Determine the [X, Y] coordinate at the center of the cell enclosing the given text.  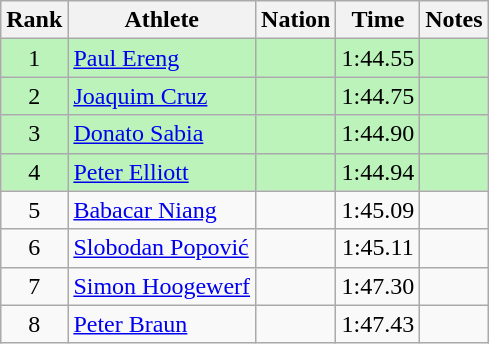
1:44.55 [378, 58]
Slobodan Popović [162, 248]
Simon Hoogewerf [162, 286]
1:47.43 [378, 324]
Athlete [162, 20]
Paul Ereng [162, 58]
Donato Sabia [162, 134]
1:44.75 [378, 96]
3 [34, 134]
Notes [454, 20]
1:47.30 [378, 286]
6 [34, 248]
Nation [296, 20]
Babacar Niang [162, 210]
1:45.11 [378, 248]
4 [34, 172]
Rank [34, 20]
1:44.94 [378, 172]
Time [378, 20]
8 [34, 324]
1:44.90 [378, 134]
5 [34, 210]
1:45.09 [378, 210]
1 [34, 58]
Peter Elliott [162, 172]
7 [34, 286]
2 [34, 96]
Joaquim Cruz [162, 96]
Peter Braun [162, 324]
